Search for the cell housing the specified text and yield its (X, Y) center coordinate. 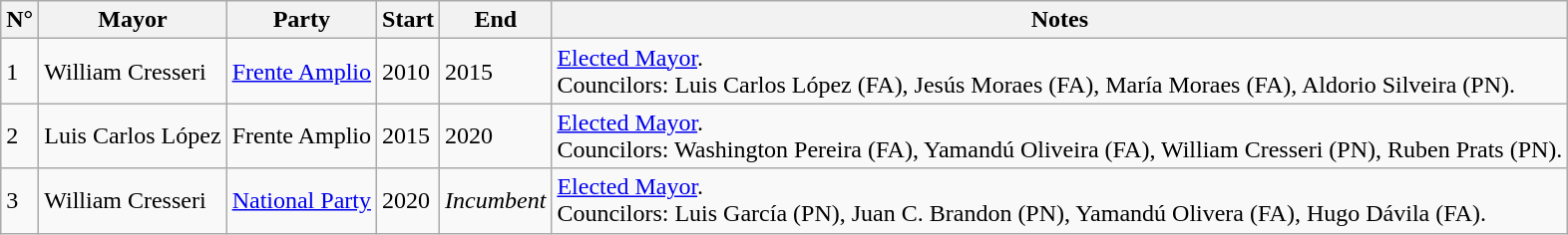
National Party (301, 201)
Incumbent (496, 201)
Start (409, 20)
Elected Mayor.Councilors: Luis García (PN), Juan C. Brandon (PN), Yamandú Olivera (FA), Hugo Dávila (FA). (1059, 201)
Luis Carlos López (133, 135)
End (496, 20)
Party (301, 20)
2 (20, 135)
2010 (409, 72)
Notes (1059, 20)
Elected Mayor.Councilors: Washington Pereira (FA), Yamandú Oliveira (FA), William Cresseri (PN), Ruben Prats (PN). (1059, 135)
3 (20, 201)
N° (20, 20)
1 (20, 72)
Elected Mayor.Councilors: Luis Carlos López (FA), Jesús Moraes (FA), María Moraes (FA), Aldorio Silveira (PN). (1059, 72)
Mayor (133, 20)
